Determine the [X, Y] coordinate at the center of the cell enclosing the given text.  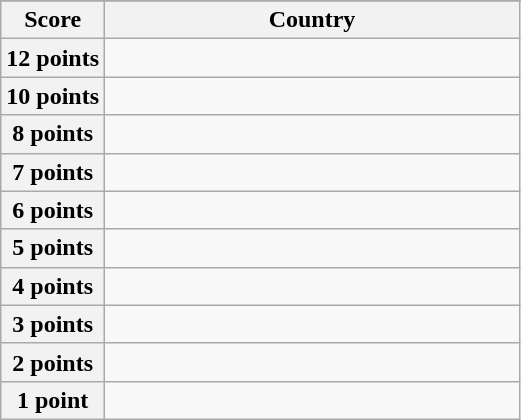
Country [312, 20]
7 points [53, 172]
4 points [53, 286]
Score [53, 20]
5 points [53, 248]
8 points [53, 134]
3 points [53, 324]
6 points [53, 210]
12 points [53, 58]
1 point [53, 400]
10 points [53, 96]
2 points [53, 362]
